Capture the cell that displays the provided text and extract its [x, y] central coordinate. 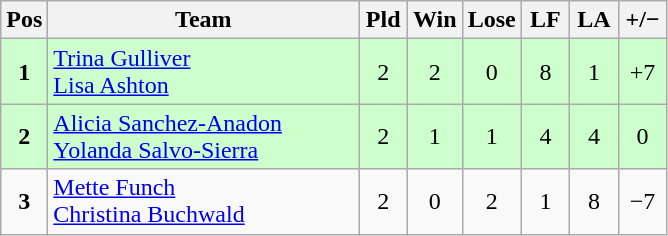
LA [594, 20]
3 [24, 202]
Win [434, 20]
+/− [642, 20]
LF [546, 20]
Alicia Sanchez-Anadon Yolanda Salvo-Sierra [204, 136]
Pos [24, 20]
−7 [642, 202]
Team [204, 20]
Lose [492, 20]
Mette Funch Christina Buchwald [204, 202]
Trina Gulliver Lisa Ashton [204, 72]
Pld [384, 20]
+7 [642, 72]
